Identify which cell holds the provided text, then report its [x, y] central coordinate. 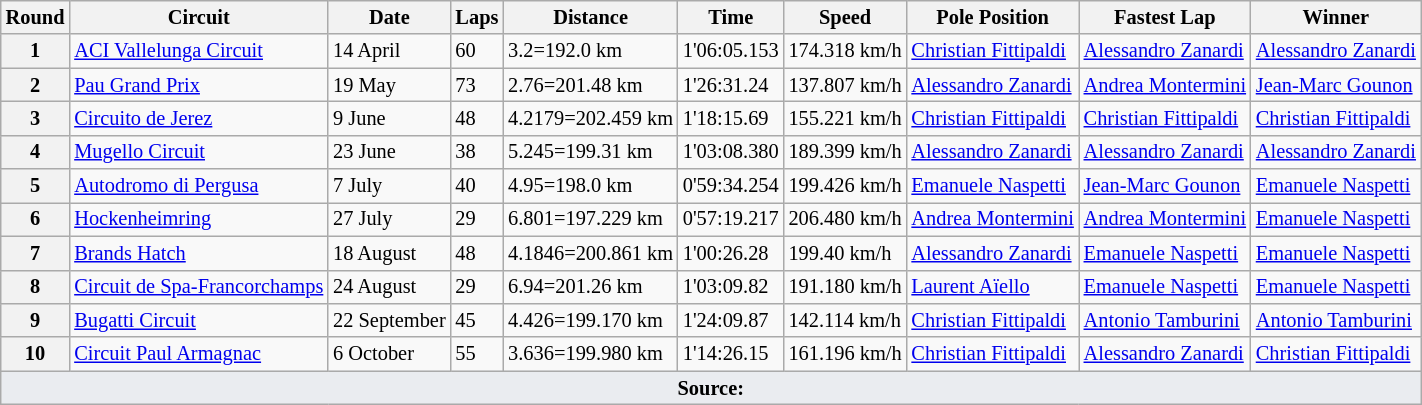
Fastest Lap [1165, 17]
Bugatti Circuit [198, 320]
18 August [389, 253]
Mugello Circuit [198, 152]
1'03:08.380 [731, 152]
5.245=199.31 km [590, 152]
9 [36, 320]
Date [389, 17]
137.807 km/h [846, 85]
73 [478, 85]
ACI Vallelunga Circuit [198, 51]
Speed [846, 17]
155.221 km/h [846, 118]
8 [36, 287]
161.196 km/h [846, 354]
23 June [389, 152]
4.95=198.0 km [590, 186]
Round [36, 17]
9 June [389, 118]
Time [731, 17]
1'24:09.87 [731, 320]
38 [478, 152]
Hockenheimring [198, 219]
Source: [711, 388]
Autodromo di Pergusa [198, 186]
1'00:26.28 [731, 253]
6 [36, 219]
199.426 km/h [846, 186]
142.114 km/h [846, 320]
Distance [590, 17]
27 July [389, 219]
4 [36, 152]
7 [36, 253]
45 [478, 320]
10 [36, 354]
3.636=199.980 km [590, 354]
1'03:09.82 [731, 287]
Laps [478, 17]
3 [36, 118]
22 September [389, 320]
191.180 km/h [846, 287]
1'14:26.15 [731, 354]
6.94=201.26 km [590, 287]
6.801=197.229 km [590, 219]
Pau Grand Prix [198, 85]
55 [478, 354]
14 April [389, 51]
Circuit Paul Armagnac [198, 354]
206.480 km/h [846, 219]
0'57:19.217 [731, 219]
1'06:05.153 [731, 51]
6 October [389, 354]
40 [478, 186]
1 [36, 51]
4.2179=202.459 km [590, 118]
1'18:15.69 [731, 118]
24 August [389, 287]
Circuit de Spa-Francorchamps [198, 287]
2 [36, 85]
5 [36, 186]
1'26:31.24 [731, 85]
Pole Position [993, 17]
Winner [1336, 17]
7 July [389, 186]
2.76=201.48 km [590, 85]
60 [478, 51]
4.426=199.170 km [590, 320]
0'59:34.254 [731, 186]
3.2=192.0 km [590, 51]
Circuito de Jerez [198, 118]
199.40 km/h [846, 253]
174.318 km/h [846, 51]
189.399 km/h [846, 152]
19 May [389, 85]
Laurent Aïello [993, 287]
4.1846=200.861 km [590, 253]
Brands Hatch [198, 253]
Circuit [198, 17]
